Detect which cell encompasses the target text, then output its (X, Y) center coordinate. 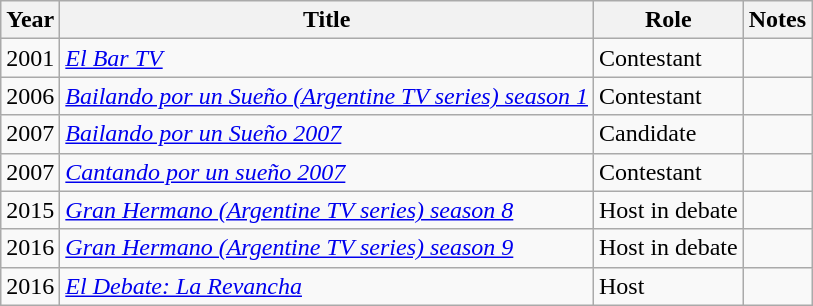
Title (327, 20)
El Bar TV (327, 58)
2001 (30, 58)
Host (669, 286)
2006 (30, 96)
Gran Hermano (Argentine TV series) season 8 (327, 210)
2015 (30, 210)
Candidate (669, 134)
Role (669, 20)
Notes (777, 20)
Year (30, 20)
Gran Hermano (Argentine TV series) season 9 (327, 248)
Bailando por un Sueño 2007 (327, 134)
El Debate: La Revancha (327, 286)
Cantando por un sueño 2007 (327, 172)
Bailando por un Sueño (Argentine TV series) season 1 (327, 96)
